Pinpoint the cell where the given text exists, returning its (X, Y) midpoint coordinate. 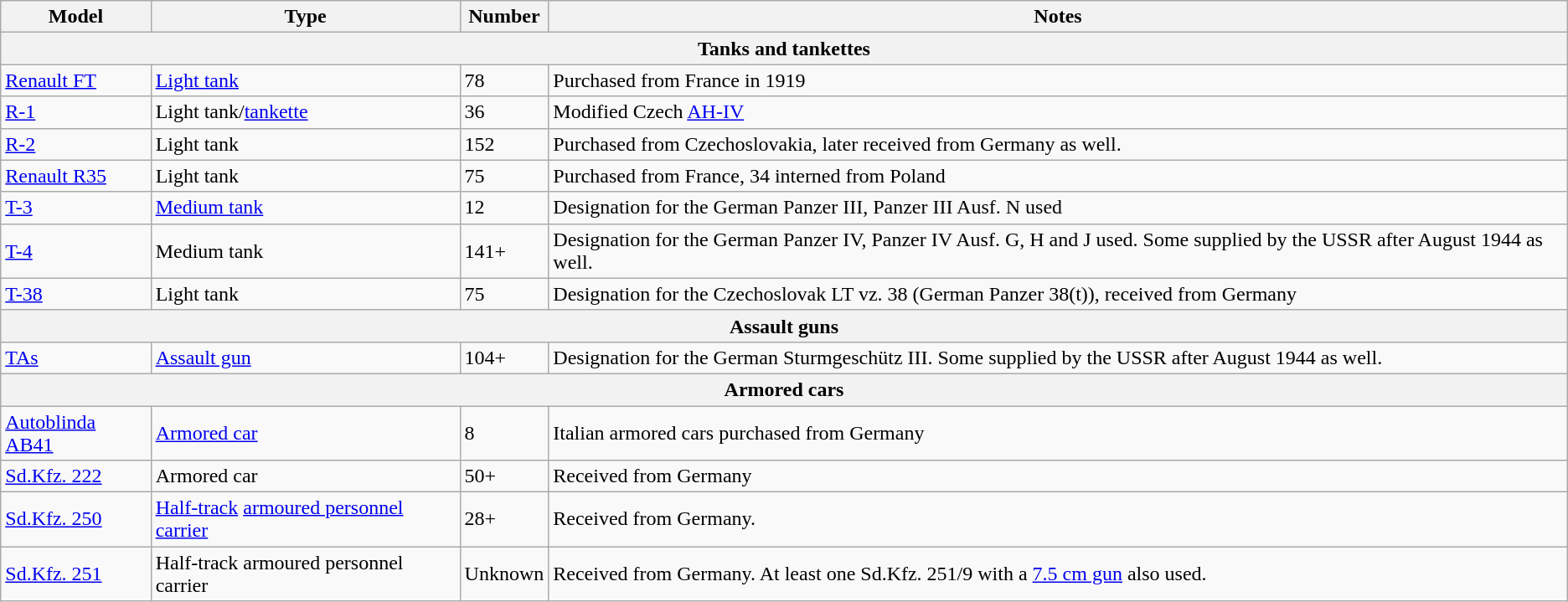
Unknown (504, 574)
Renault FT (75, 80)
Modified Czech AH-IV (1058, 112)
50+ (504, 476)
Type (305, 17)
Sd.Kfz. 251 (75, 574)
Designation for the German Sturmgeschütz III. Some supplied by the USSR after August 1944 as well. (1058, 358)
Model (75, 17)
Assault gun (305, 358)
T-38 (75, 294)
R-1 (75, 112)
Renault R35 (75, 176)
Notes (1058, 17)
8 (504, 432)
Armored cars (784, 389)
36 (504, 112)
Purchased from Czechoslovakia, later received from Germany as well. (1058, 144)
12 (504, 208)
104+ (504, 358)
TAs (75, 358)
T-4 (75, 251)
78 (504, 80)
Designation for the German Panzer III, Panzer III Ausf. N used (1058, 208)
Sd.Kfz. 222 (75, 476)
Tanks and tankettes (784, 49)
Designation for the Czechoslovak LT vz. 38 (German Panzer 38(t)), received from Germany (1058, 294)
Sd.Kfz. 250 (75, 519)
Designation for the German Panzer IV, Panzer IV Ausf. G, H and J used. Some supplied by the USSR after August 1944 as well. (1058, 251)
T-3 (75, 208)
152 (504, 144)
R-2 (75, 144)
Number (504, 17)
Received from Germany. At least one Sd.Kfz. 251/9 with a 7.5 cm gun also used. (1058, 574)
Assault guns (784, 326)
Light tank/tankette (305, 112)
Autoblinda AB41 (75, 432)
Received from Germany (1058, 476)
Received from Germany. (1058, 519)
Italian armored cars purchased from Germany (1058, 432)
28+ (504, 519)
Purchased from France, 34 interned from Poland (1058, 176)
Purchased from France in 1919 (1058, 80)
141+ (504, 251)
